Search for the cell housing the specified text and yield its [x, y] center coordinate. 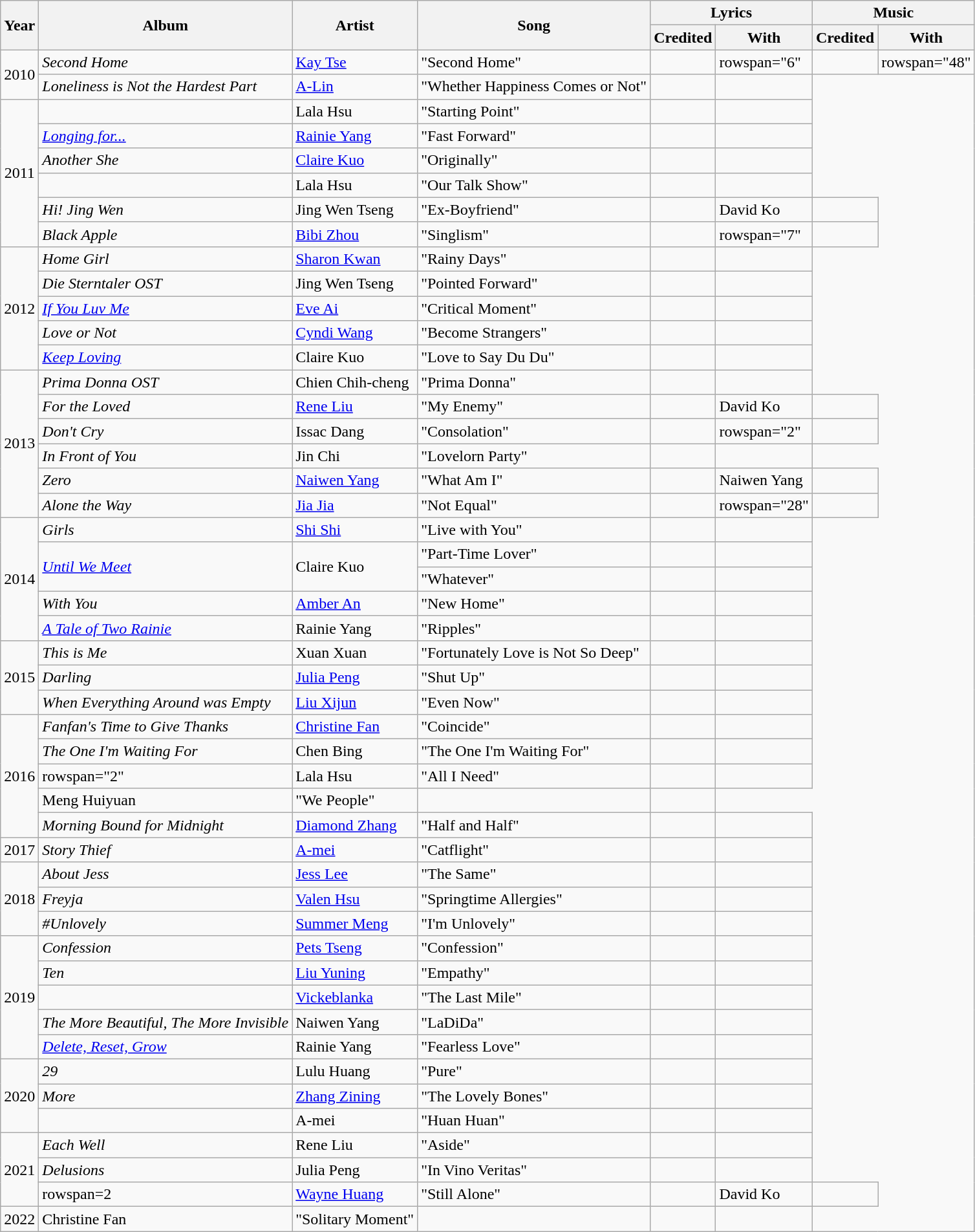
Lulu Huang [355, 1071]
"Ripples" [534, 628]
rowspan="6" [764, 62]
"Pure" [534, 1071]
Valen Hsu [355, 899]
Liu Xijun [355, 702]
Amber An [355, 603]
Fanfan's Time to Give Thanks [166, 727]
"LaDiDa" [534, 1022]
"Fortunately Love is Not So Deep" [534, 653]
Darling [166, 677]
More [166, 1096]
Xuan Xuan [355, 653]
A-Lin [355, 87]
The More Beautiful, The More Invisible [166, 1022]
"Shut Up" [534, 677]
Chien Chih-cheng [355, 382]
2010 [19, 74]
"Live with You" [534, 530]
Keep Loving [166, 358]
"Singlism" [534, 234]
In Front of You [166, 456]
"Solitary Moment" [355, 1219]
For the Loved [166, 407]
Bibi Zhou [355, 234]
Liu Yuning [355, 973]
"Prima Donna" [534, 382]
Zero [166, 481]
rowspan=2 [166, 1194]
2022 [19, 1219]
Sharon Kwan [355, 259]
2021 [19, 1170]
"Whether Happiness Comes or Not" [534, 87]
Until We Meet [166, 567]
When Everything Around was Empty [166, 702]
2019 [19, 997]
"Our Talk Show" [534, 185]
"Ex-Boyfriend" [534, 210]
A Tale of Two Rainie [166, 628]
Song [534, 25]
"Originally" [534, 160]
Eve Ai [355, 308]
Jess Lee [355, 874]
"What Am I" [534, 481]
Year [19, 25]
"Confession" [534, 948]
Issac Dang [355, 431]
"Pointed Forward" [534, 283]
Jin Chi [355, 456]
Artist [355, 25]
"Fast Forward" [534, 136]
"Aside" [534, 1145]
"Empathy" [534, 973]
Cyndi Wang [355, 333]
"Still Alone" [534, 1194]
Kay Tse [355, 62]
"Half and Half" [534, 825]
rowspan="28" [764, 505]
Zhang Zining [355, 1096]
"Critical Moment" [534, 308]
Freyja [166, 899]
#Unlovely [166, 924]
"In Vino Veritas" [534, 1170]
Morning Bound for Midnight [166, 825]
Home Girl [166, 259]
2011 [19, 173]
"Second Home" [534, 62]
Black Apple [166, 234]
With You [166, 603]
2018 [19, 899]
Another She [166, 160]
"Become Strangers" [534, 333]
"Rainy Days" [534, 259]
Love or Not [166, 333]
2015 [19, 677]
"Springtime Allergies" [534, 899]
"Lovelorn Party" [534, 456]
"New Home" [534, 603]
rowspan="7" [764, 234]
"Love to Say Du Du" [534, 358]
"Whatever" [534, 579]
Loneliness is Not the Hardest Part [166, 87]
Second Home [166, 62]
Girls [166, 530]
"Even Now" [534, 702]
About Jess [166, 874]
"The Last Mile" [534, 997]
2013 [19, 444]
If You Luv Me [166, 308]
Wayne Huang [355, 1194]
Longing for... [166, 136]
Summer Meng [355, 924]
Diamond Zhang [355, 825]
Meng Huiyuan [166, 801]
2016 [19, 776]
2014 [19, 579]
Die Sterntaler OST [166, 283]
The One I'm Waiting For [166, 751]
This is Me [166, 653]
Chen Bing [355, 751]
29 [166, 1071]
"Catflight" [534, 850]
Prima Donna OST [166, 382]
Each Well [166, 1145]
"All I Need" [534, 776]
Vickeblanka [355, 997]
Confession [166, 948]
Shi Shi [355, 530]
Jia Jia [355, 505]
"Consolation" [534, 431]
rowspan="48" [927, 62]
Pets Tseng [355, 948]
Music [894, 13]
"Part-Time Lover" [534, 554]
Lyrics [732, 13]
"Huan Huan" [534, 1121]
"The Same" [534, 874]
"I'm Unlovely" [534, 924]
"The Lovely Bones" [534, 1096]
Ten [166, 973]
Alone the Way [166, 505]
2020 [19, 1096]
"The One I'm Waiting For" [534, 751]
"Starting Point" [534, 111]
"My Enemy" [534, 407]
Delete, Reset, Grow [166, 1046]
"Fearless Love" [534, 1046]
2012 [19, 308]
2017 [19, 850]
"Coincide" [534, 727]
Hi! Jing Wen [166, 210]
Delusions [166, 1170]
Don't Cry [166, 431]
"We People" [355, 801]
Album [166, 25]
"Not Equal" [534, 505]
Story Thief [166, 850]
